Scan for the cell matching the given text and deliver its [x, y] coordinate at center. 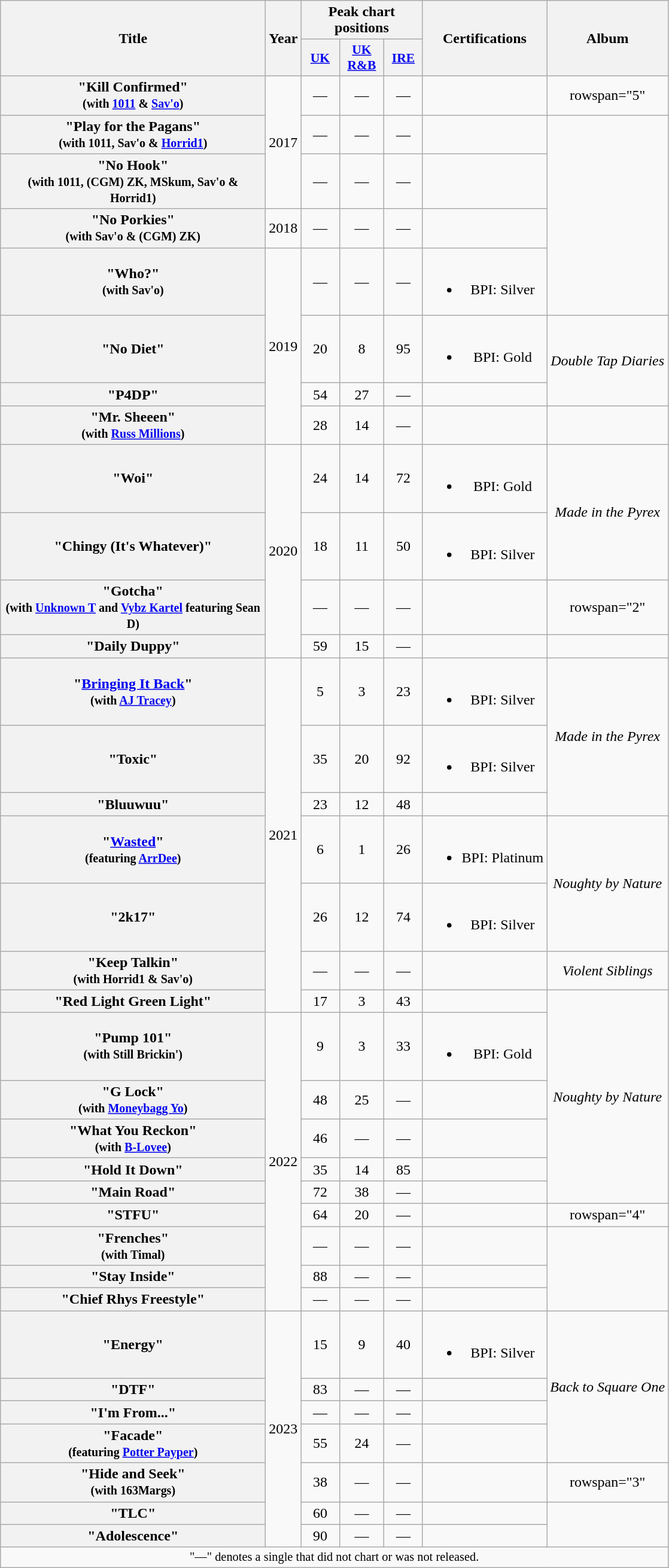
"I'm From..." [133, 1413]
"—" denotes a single that did not chart or was not released. [334, 1557]
rowspan="5" [608, 96]
"Gotcha"(with Unknown T and Vybz Kartel featuring Sean D) [133, 608]
"Stay Inside" [133, 1277]
Violent Siblings [608, 970]
25 [361, 1099]
"Bluuwuu" [133, 804]
"Woi" [133, 478]
"2k17" [133, 917]
"P4DP" [133, 394]
17 [320, 1001]
55 [320, 1444]
"Daily Duppy" [133, 646]
Year [284, 38]
"TLC" [133, 1513]
28 [320, 425]
Title [133, 38]
rowspan="2" [608, 608]
90 [320, 1536]
2019 [284, 346]
"DTF" [133, 1390]
92 [403, 759]
2018 [284, 228]
Double Tap Diaries [608, 360]
Certifications [485, 38]
"No Porkies"(with Sav'o & (CGM) ZK) [133, 228]
"No Diet" [133, 349]
"Energy" [133, 1344]
"Wasted"(featuring ArrDee) [133, 849]
"Pump 101"(with Still Brickin') [133, 1047]
2020 [284, 551]
83 [320, 1390]
60 [320, 1513]
6 [320, 849]
1 [361, 849]
"No Hook"(with 1011, (CGM) ZK, MSkum, Sav'o & Horrid1) [133, 181]
"Red Light Green Light" [133, 1001]
88 [320, 1277]
"G Lock"(with Moneybagg Yo) [133, 1099]
"Frenches"(with Timal) [133, 1245]
BPI: Platinum [485, 849]
"Bringing It Back"(with AJ Tracey) [133, 691]
"Mr. Sheeen"(with Russ Millions) [133, 425]
"Hide and Seek"(with 163Margs) [133, 1482]
"Play for the Pagans"(with 1011, Sav'o & Horrid1) [133, 134]
54 [320, 394]
2021 [284, 835]
"Adolescence" [133, 1536]
43 [403, 1001]
UKR&B [361, 57]
64 [320, 1215]
40 [403, 1344]
33 [403, 1047]
"Toxic" [133, 759]
11 [361, 545]
IRE [403, 57]
95 [403, 349]
2017 [284, 142]
"Kill Confirmed"(with 1011 & Sav'o) [133, 96]
2023 [284, 1429]
rowspan="3" [608, 1482]
8 [361, 349]
"Facade"(featuring Potter Payper) [133, 1444]
Album [608, 38]
rowspan="4" [608, 1215]
"Main Road" [133, 1192]
46 [320, 1139]
"Chingy (It's Whatever)" [133, 545]
Peak chart positions [361, 20]
59 [320, 646]
"What You Reckon"(with B-Lovee) [133, 1139]
50 [403, 545]
5 [320, 691]
UK [320, 57]
"Chief Rhys Freestyle" [133, 1299]
27 [361, 394]
85 [403, 1169]
74 [403, 917]
"Hold It Down" [133, 1169]
Back to Square One [608, 1387]
18 [320, 545]
"STFU" [133, 1215]
"Keep Talkin"(with Horrid1 & Sav'o) [133, 970]
"Who?"(with Sav'o) [133, 281]
2022 [284, 1161]
